Detect which cell encompasses the target text, then output its (x, y) center coordinate. 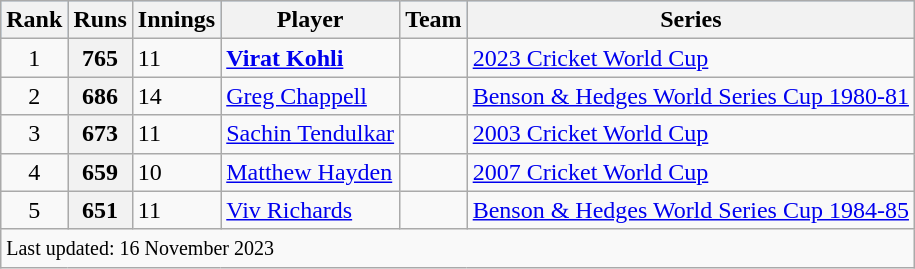
Team (434, 20)
Benson & Hedges World Series Cup 1984-85 (690, 210)
Innings (176, 20)
2003 Cricket World Cup (690, 134)
5 (34, 210)
Player (310, 20)
1 (34, 58)
686 (100, 96)
765 (100, 58)
3 (34, 134)
4 (34, 172)
Viv Richards (310, 210)
Matthew Hayden (310, 172)
14 (176, 96)
Runs (100, 20)
Last updated: 16 November 2023 (458, 248)
Greg Chappell (310, 96)
2023 Cricket World Cup (690, 58)
Virat Kohli (310, 58)
Sachin Tendulkar (310, 134)
10 (176, 172)
659 (100, 172)
2007 Cricket World Cup (690, 172)
651 (100, 210)
Benson & Hedges World Series Cup 1980-81 (690, 96)
Rank (34, 20)
2 (34, 96)
Series (690, 20)
673 (100, 134)
